Capture the cell that displays the provided text and extract its [x, y] central coordinate. 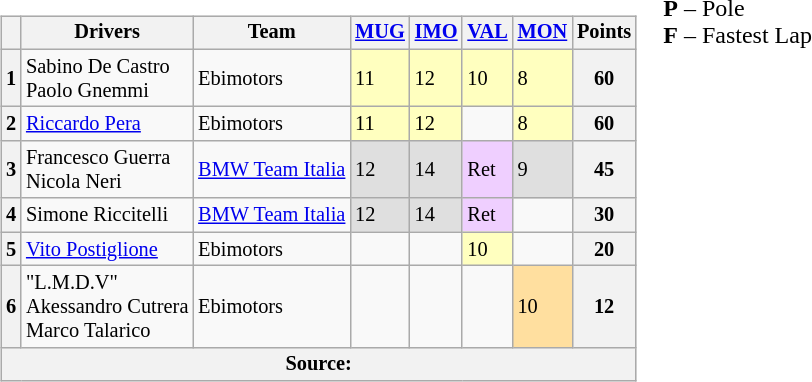
4 [11, 215]
MON [543, 33]
MUG [380, 33]
20 [604, 249]
30 [604, 215]
2 [11, 124]
Francesco Guerra Nicola Neri [107, 170]
Source: [318, 364]
Drivers [107, 33]
"L.M.D.V" Akessandro Cutrera Marco Talarico [107, 307]
IMO [436, 33]
6 [11, 307]
45 [604, 170]
Sabino De Castro Paolo Gnemmi [107, 78]
3 [11, 170]
9 [543, 170]
Riccardo Pera [107, 124]
Simone Riccitelli [107, 215]
Points [604, 33]
1 [11, 78]
VAL [487, 33]
5 [11, 249]
Vito Postiglione [107, 249]
Team [272, 33]
